Identify which cell holds the provided text, then report its [x, y] central coordinate. 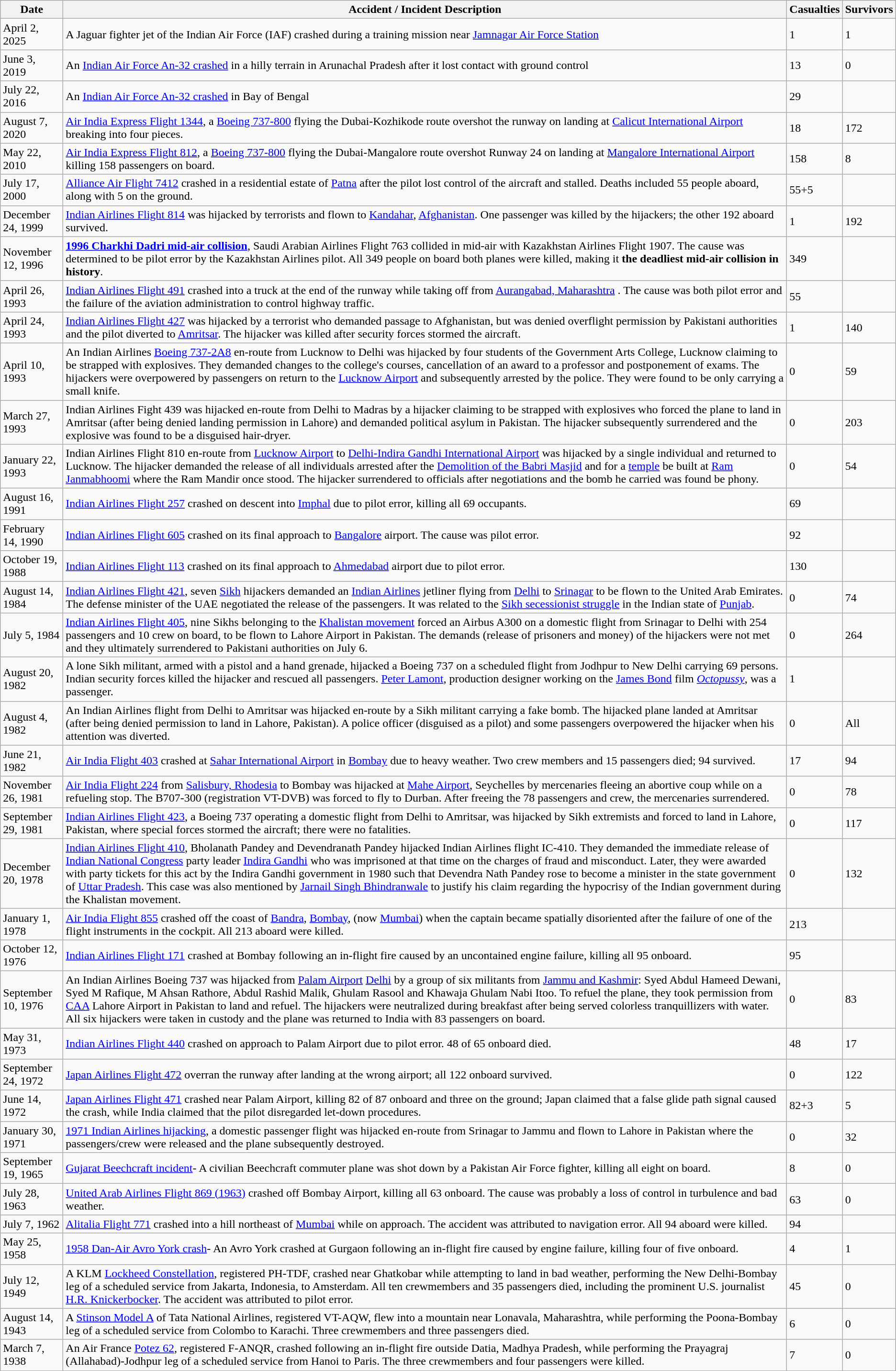
54 [869, 466]
August 7, 2020 [32, 127]
September 24, 1972 [32, 1075]
1958 Dan-Air Avro York crash- An Avro York crashed at Gurgaon following an in-flight fire caused by engine failure, killing four of five onboard. [425, 1249]
June 21, 1982 [32, 760]
192 [869, 221]
55+5 [815, 190]
All [869, 723]
An Indian Air Force An-32 crashed in Bay of Bengal [425, 97]
July 17, 2000 [32, 190]
130 [815, 566]
July 5, 1984 [32, 635]
158 [815, 159]
122 [869, 1075]
349 [815, 259]
140 [869, 328]
Casualties [815, 10]
29 [815, 97]
172 [869, 127]
82+3 [815, 1106]
117 [869, 823]
74 [869, 598]
May 25, 1958 [32, 1249]
83 [869, 999]
January 1, 1978 [32, 924]
7 [815, 1355]
September 10, 1976 [32, 999]
6 [815, 1324]
January 30, 1971 [32, 1137]
An Indian Air Force An-32 crashed in a hilly terrain in Arunachal Pradesh after it lost contact with ground control [425, 65]
August 4, 1982 [32, 723]
63 [815, 1199]
Indian Airlines Flight 257 crashed on descent into Imphal due to pilot error, killing all 69 occupants. [425, 504]
13 [815, 65]
213 [815, 924]
August 20, 1982 [32, 679]
April 24, 1993 [32, 328]
November 26, 1981 [32, 792]
December 20, 1978 [32, 873]
August 14, 1943 [32, 1324]
April 26, 1993 [32, 296]
April 2, 2025 [32, 34]
48 [815, 1043]
March 27, 1993 [32, 422]
November 12, 1996 [32, 259]
5 [869, 1106]
May 22, 2010 [32, 159]
18 [815, 127]
February 14, 1990 [32, 535]
January 22, 1993 [32, 466]
August 16, 1991 [32, 504]
July 22, 2016 [32, 97]
264 [869, 635]
July 12, 1949 [32, 1286]
October 12, 1976 [32, 955]
92 [815, 535]
May 31, 1973 [32, 1043]
78 [869, 792]
69 [815, 504]
Air India Flight 403 crashed at Sahar International Airport in Bombay due to heavy weather. Two crew members and 15 passengers died; 94 survived. [425, 760]
Accident / Incident Description [425, 10]
September 29, 1981 [32, 823]
July 28, 1963 [32, 1199]
45 [815, 1286]
Indian Airlines Flight 113 crashed on its final approach to Ahmedabad airport due to pilot error. [425, 566]
Japan Airlines Flight 472 overran the runway after landing at the wrong airport; all 122 onboard survived. [425, 1075]
April 10, 1993 [32, 372]
95 [815, 955]
September 19, 1965 [32, 1168]
October 19, 1988 [32, 566]
203 [869, 422]
Gujarat Beechcraft incident- A civilian Beechcraft commuter plane was shot down by a Pakistan Air Force fighter, killing all eight on board. [425, 1168]
December 24, 1999 [32, 221]
Indian Airlines Flight 440 crashed on approach to Palam Airport due to pilot error. 48 of 65 onboard died. [425, 1043]
132 [869, 873]
Indian Airlines Flight 605 crashed on its final approach to Bangalore airport. The cause was pilot error. [425, 535]
Indian Airlines Flight 171 crashed at Bombay following an in-flight fire caused by an uncontained engine failure, killing all 95 onboard. [425, 955]
July 7, 1962 [32, 1224]
March 7, 1938 [32, 1355]
4 [815, 1249]
June 3, 2019 [32, 65]
Survivors [869, 10]
59 [869, 372]
Date [32, 10]
August 14, 1984 [32, 598]
55 [815, 296]
June 14, 1972 [32, 1106]
A Jaguar fighter jet of the Indian Air Force (IAF) crashed during a training mission near Jamnagar Air Force Station [425, 34]
32 [869, 1137]
